From the cell containing the given text, extract its center point as [X, Y] coordinate. 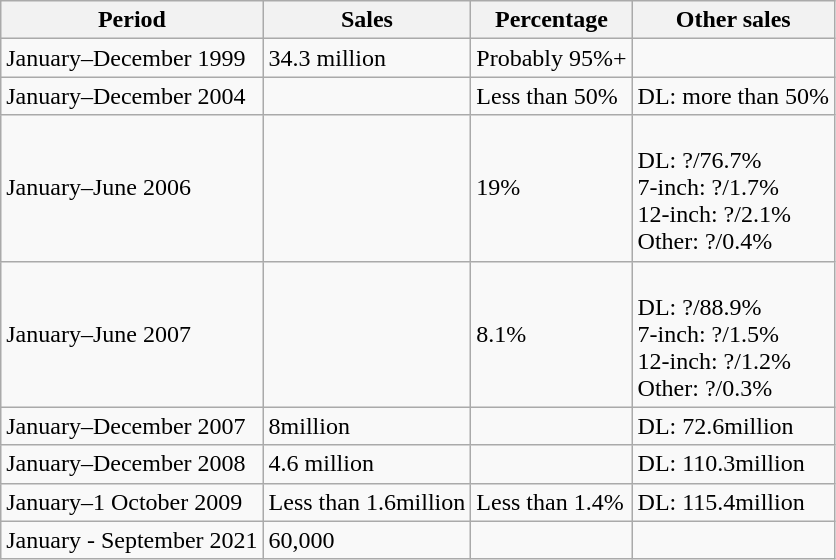
Less than 50% [552, 96]
DL: ?/88.9% 7-inch: ?/1.5% 12-inch: ?/1.2% Other: ?/0.3% [733, 334]
34.3 million [367, 58]
Percentage [552, 20]
January–December 2004 [132, 96]
Period [132, 20]
January - September 2021 [132, 540]
Sales [367, 20]
January–December 1999 [132, 58]
DL: 72.6million [733, 426]
January–December 2008 [132, 464]
Less than 1.4% [552, 502]
Probably 95%+ [552, 58]
8.1% [552, 334]
19% [552, 188]
DL: 110.3million [733, 464]
Other sales [733, 20]
8million [367, 426]
January–June 2006 [132, 188]
DL: ?/76.7% 7-inch: ?/1.7% 12-inch: ?/2.1% Other: ?/0.4% [733, 188]
Less than 1.6million [367, 502]
January–1 October 2009 [132, 502]
4.6 million [367, 464]
January–December 2007 [132, 426]
DL: 115.4million [733, 502]
60,000 [367, 540]
January–June 2007 [132, 334]
DL: more than 50% [733, 96]
